Return the [X, Y] coordinate for the center point of the cell that contains the specified text.  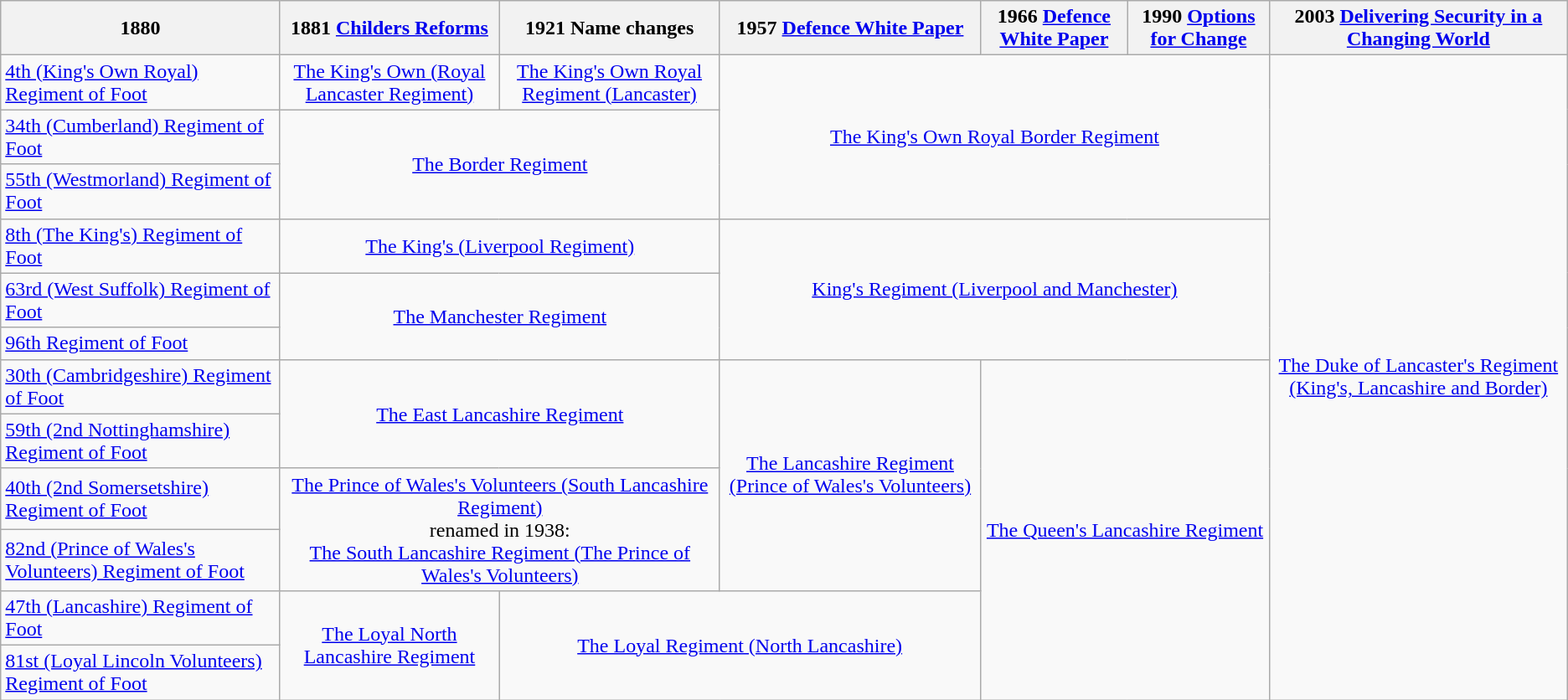
1957 Defence White Paper [849, 28]
1921 Name changes [610, 28]
4th (King's Own Royal) Regiment of Foot [141, 82]
47th (Lancashire) Regiment of Foot [141, 618]
1881 Childers Reforms [389, 28]
The King's (Liverpool Regiment) [499, 246]
96th Regiment of Foot [141, 343]
The Lancashire Regiment (Prince of Wales's Volunteers) [849, 475]
The Manchester Regiment [499, 317]
63rd (West Suffolk) Regiment of Foot [141, 300]
The Loyal Regiment (North Lancashire) [740, 645]
1880 [141, 28]
59th (2nd Nottinghamshire) Regiment of Foot [141, 440]
The Queen's Lancashire Regiment [1126, 529]
1966 Defence White Paper [1055, 28]
2003 Delivering Security in a Changing World [1418, 28]
The Loyal North Lancashire Regiment [389, 645]
1990 Options for Change [1198, 28]
The East Lancashire Regiment [499, 414]
King's Regiment (Liverpool and Manchester) [994, 289]
8th (The King's) Regiment of Foot [141, 246]
The Duke of Lancaster's Regiment (King's, Lancashire and Border) [1418, 378]
The King's Own (Royal Lancaster Regiment) [389, 82]
34th (Cumberland) Regiment of Foot [141, 137]
30th (Cambridgeshire) Regiment of Foot [141, 387]
40th (2nd Somersetshire) Regiment of Foot [141, 499]
The King's Own Royal Border Regiment [994, 137]
The King's Own Royal Regiment (Lancaster) [610, 82]
81st (Loyal Lincoln Volunteers) Regiment of Foot [141, 672]
The Prince of Wales's Volunteers (South Lancashire Regiment)renamed in 1938:The South Lancashire Regiment (The Prince of Wales's Volunteers) [499, 529]
The Border Regiment [499, 164]
82nd (Prince of Wales's Volunteers) Regiment of Foot [141, 559]
55th (Westmorland) Regiment of Foot [141, 191]
